For the text-containing cell, return its midpoint in (X, Y) coordinate format. 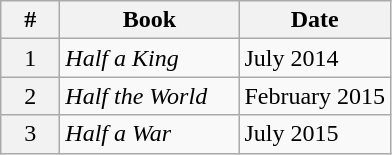
Half a War (150, 134)
February 2015 (315, 96)
# (30, 20)
July 2014 (315, 58)
1 (30, 58)
Book (150, 20)
Half a King (150, 58)
2 (30, 96)
July 2015 (315, 134)
Half the World (150, 96)
Date (315, 20)
3 (30, 134)
